Return the (X, Y) coordinate for the center point of the cell that contains the specified text.  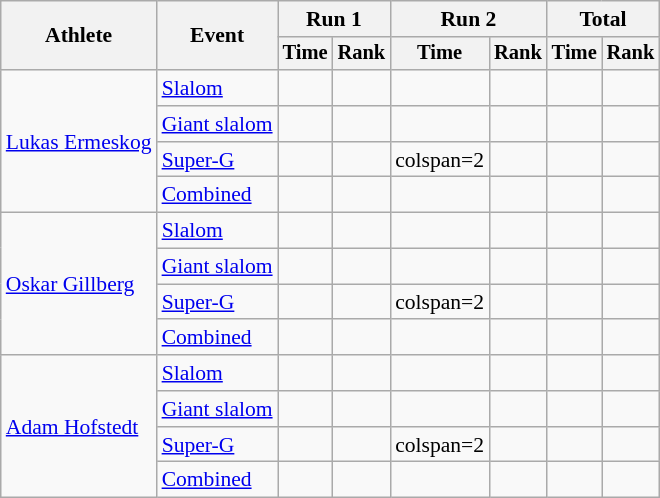
Adam Hofstedt (79, 426)
Athlete (79, 36)
Total (603, 19)
Event (218, 36)
Run 1 (334, 19)
Oskar Gillberg (79, 284)
Run 2 (468, 19)
Lukas Ermeskog (79, 141)
